For the text-containing cell, return its midpoint in [x, y] coordinate format. 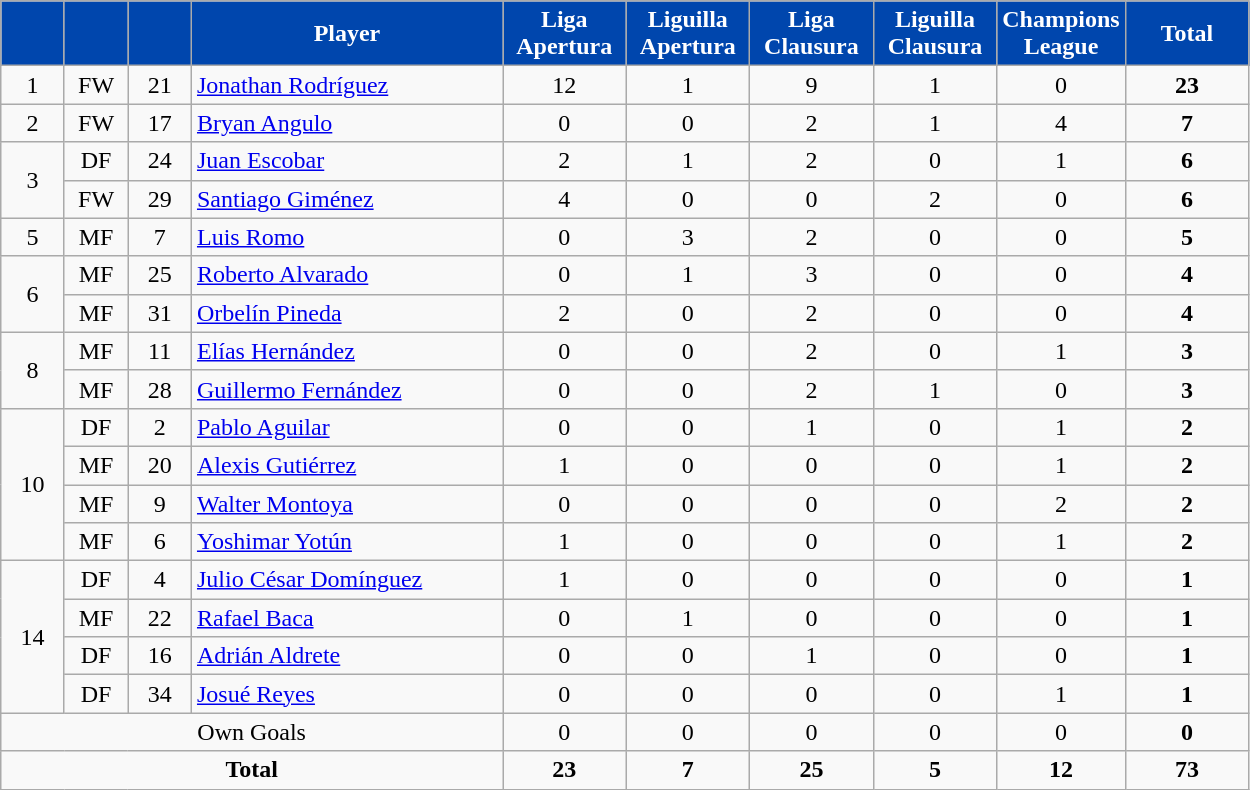
11 [160, 351]
Elías Hernández [346, 351]
24 [160, 161]
Orbelín Pineda [346, 313]
16 [160, 656]
Liga Clausura [812, 34]
Liguilla Apertura [688, 34]
Julio César Domínguez [346, 580]
Walter Montoya [346, 503]
22 [160, 618]
29 [160, 199]
Adrián Aldrete [346, 656]
Liguilla Clausura [935, 34]
Roberto Alvarado [346, 275]
14 [33, 637]
Liga Apertura [564, 34]
21 [160, 85]
Bryan Angulo [346, 123]
73 [1187, 770]
Josué Reyes [346, 694]
17 [160, 123]
Player [346, 34]
Yoshimar Yotún [346, 542]
8 [33, 370]
28 [160, 389]
Guillermo Fernández [346, 389]
Rafael Baca [346, 618]
Alexis Gutiérrez [346, 465]
34 [160, 694]
Own Goals [252, 732]
Pablo Aguilar [346, 427]
Jonathan Rodríguez [346, 85]
20 [160, 465]
Santiago Giménez [346, 199]
10 [33, 484]
Luis Romo [346, 237]
Champions League [1061, 34]
Juan Escobar [346, 161]
31 [160, 313]
